Determine the (X, Y) coordinate at the center of the cell enclosing the given text.  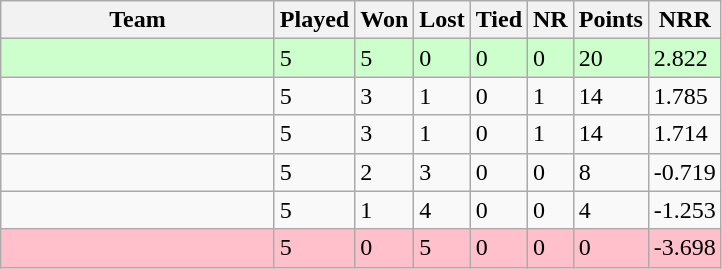
Played (314, 20)
Team (138, 20)
Lost (442, 20)
Tied (498, 20)
8 (610, 172)
20 (610, 58)
Won (384, 20)
-0.719 (684, 172)
-1.253 (684, 210)
NRR (684, 20)
NR (551, 20)
2 (384, 172)
2.822 (684, 58)
1.714 (684, 134)
1.785 (684, 96)
-3.698 (684, 248)
Points (610, 20)
